Output the (X, Y) coordinate of the center of the cell containing the given text.  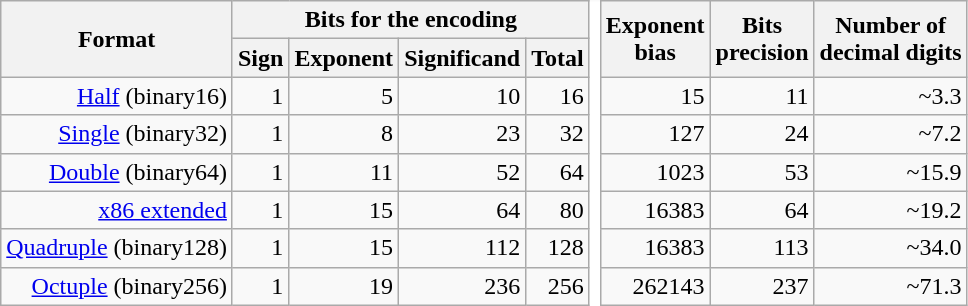
53 (762, 172)
Format (117, 39)
10 (462, 96)
~19.2 (890, 210)
237 (762, 286)
52 (462, 172)
113 (762, 248)
127 (655, 134)
Exponent (344, 58)
~15.9 (890, 172)
32 (558, 134)
Sign (260, 58)
256 (558, 286)
112 (462, 248)
80 (558, 210)
Bits for the encoding (410, 20)
Bitsprecision (762, 39)
1023 (655, 172)
19 (344, 286)
23 (462, 134)
Octuple (binary256) (117, 286)
~7.2 (890, 134)
24 (762, 134)
Total (558, 58)
128 (558, 248)
Single (binary32) (117, 134)
Number ofdecimal digits (890, 39)
5 (344, 96)
Double (binary64) (117, 172)
Half (binary16) (117, 96)
~71.3 (890, 286)
8 (344, 134)
~34.0 (890, 248)
x86 extended (117, 210)
16 (558, 96)
~3.3 (890, 96)
Significand (462, 58)
262143 (655, 286)
236 (462, 286)
Quadruple (binary128) (117, 248)
Exponentbias (655, 39)
